Scan for the cell matching the given text and deliver its (X, Y) coordinate at center. 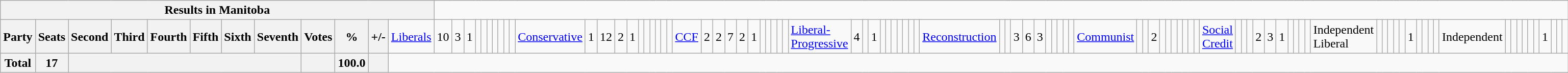
Votes (318, 37)
100.0 (352, 63)
Sixth (238, 37)
Fourth (168, 37)
% (352, 37)
Total (18, 63)
17 (52, 63)
Conservative (550, 37)
Second (90, 37)
6 (1028, 37)
4 (857, 37)
Party (18, 37)
Liberals (411, 37)
Independent (1472, 37)
Communist (1106, 37)
Results in Manitoba (217, 10)
Liberal-Progressive (819, 37)
Social Credit (1217, 37)
Seats (52, 37)
Seventh (277, 37)
Reconstruction (959, 37)
Fifth (206, 37)
10 (443, 37)
7 (730, 37)
12 (606, 37)
+/- (378, 37)
Third (130, 37)
Independent Liberal (1344, 37)
CCF (687, 37)
